Return the [x, y] coordinate for the center point of the cell that contains the specified text.  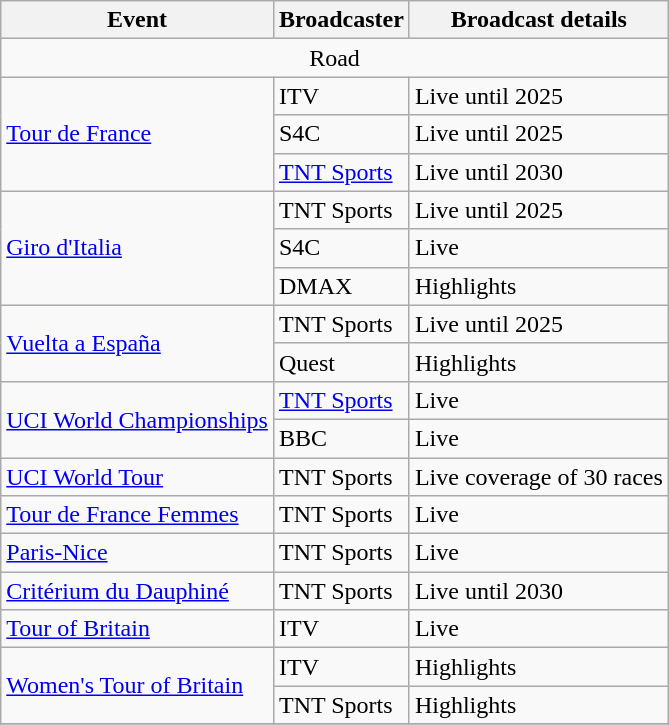
BBC [341, 438]
Event [138, 20]
Giro d'Italia [138, 248]
Paris-Nice [138, 553]
UCI World Championships [138, 419]
Vuelta a España [138, 343]
Tour de France [138, 134]
Broadcaster [341, 20]
Critérium du Dauphiné [138, 591]
Quest [341, 362]
Tour de France Femmes [138, 515]
UCI World Tour [138, 477]
Women's Tour of Britain [138, 686]
DMAX [341, 286]
Road [335, 58]
Broadcast details [538, 20]
Tour of Britain [138, 629]
Live coverage of 30 races [538, 477]
